Determine the [X, Y] coordinate at the center of the cell enclosing the given text.  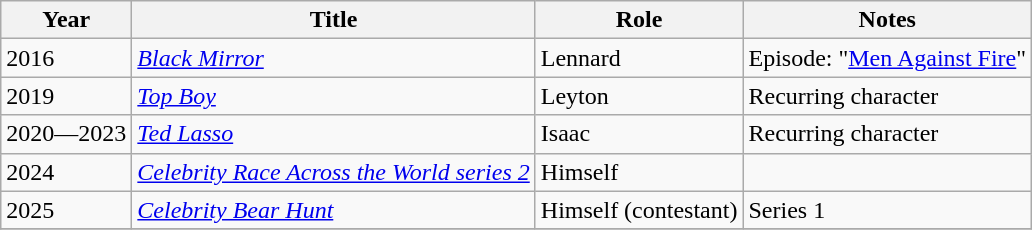
2016 [66, 58]
Himself [639, 172]
Leyton [639, 96]
Series 1 [888, 210]
Top Boy [334, 96]
Isaac [639, 134]
Lennard [639, 58]
2025 [66, 210]
Himself (contestant) [639, 210]
Notes [888, 20]
Episode: "Men Against Fire" [888, 58]
Role [639, 20]
Black Mirror [334, 58]
Year [66, 20]
Celebrity Race Across the World series 2 [334, 172]
2020—2023 [66, 134]
Celebrity Bear Hunt [334, 210]
Ted Lasso [334, 134]
2019 [66, 96]
2024 [66, 172]
Title [334, 20]
